Scan for the cell matching the given text and deliver its (x, y) coordinate at center. 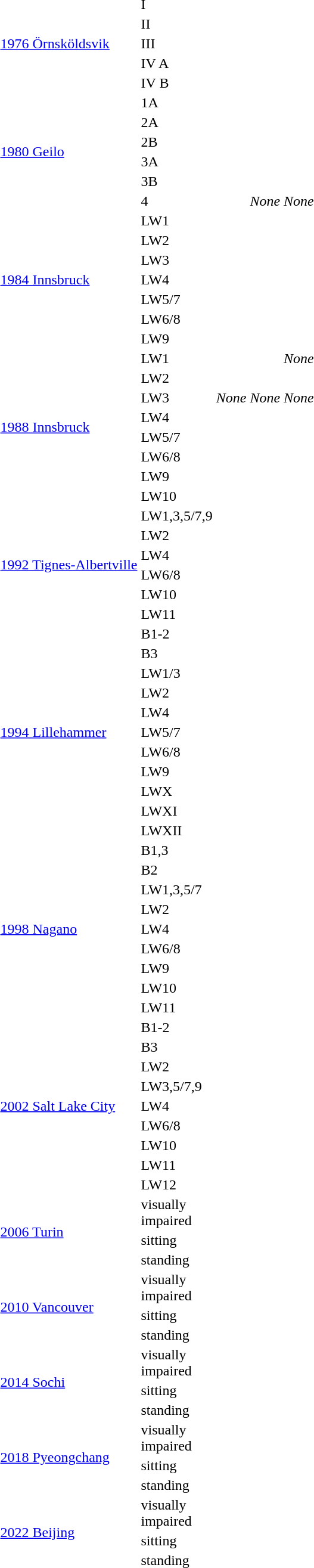
B2 (176, 870)
4 (176, 201)
IV B (176, 83)
LWXII (176, 831)
2B (176, 142)
IV A (176, 63)
III (176, 44)
3B (176, 181)
2A (176, 122)
B1,3 (176, 850)
LW1,3,5/7,9 (176, 516)
LW1,3,5/7 (176, 890)
LW12 (176, 1185)
LWX (176, 791)
II (176, 24)
LW1/3 (176, 673)
3A (176, 162)
1A (176, 103)
LW3,5/7,9 (176, 1086)
LWXI (176, 811)
